Return [x, y] of the center of cell containing provided text 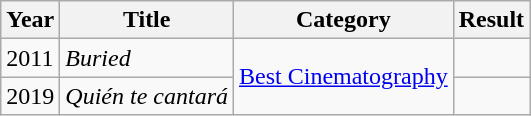
Year [30, 20]
2011 [30, 58]
Buried [147, 58]
Category [344, 20]
Quién te cantará [147, 96]
Result [491, 20]
Best Cinematography [344, 77]
2019 [30, 96]
Title [147, 20]
